Identify which cell holds the provided text, then report its [x, y] central coordinate. 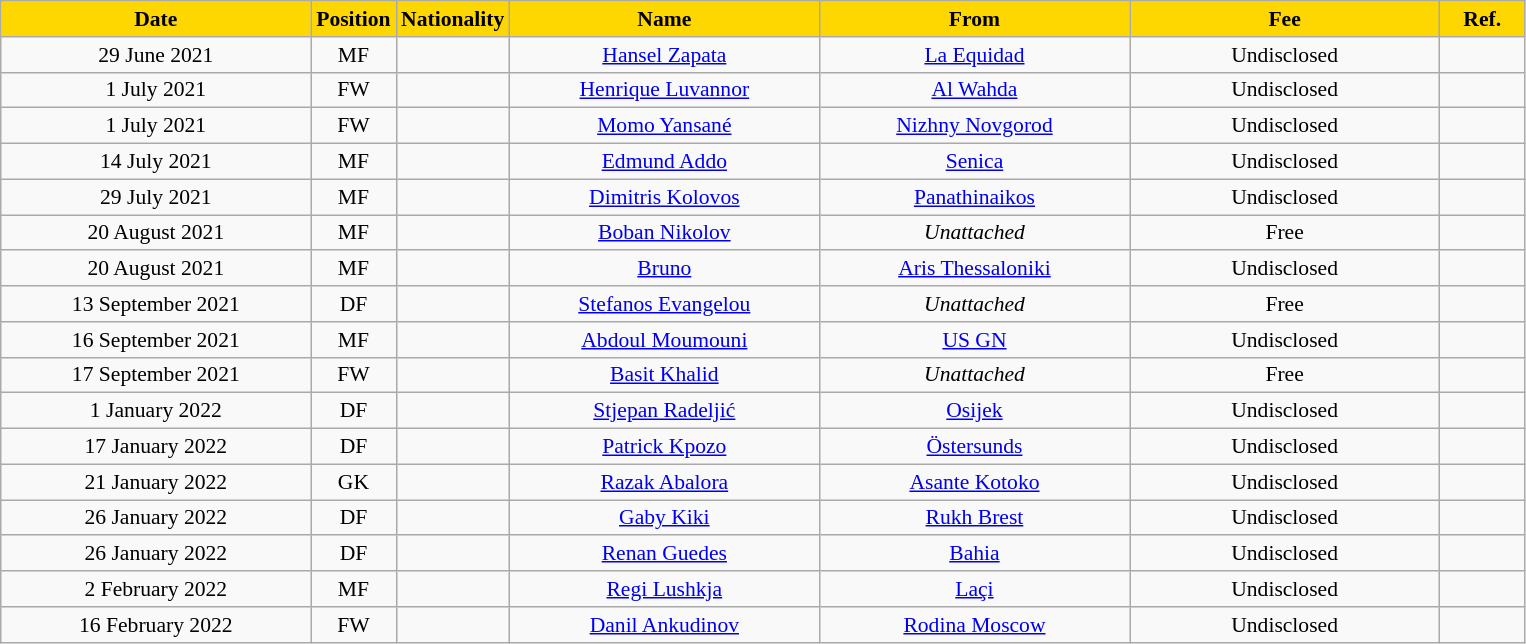
29 July 2021 [156, 197]
21 January 2022 [156, 482]
Basit Khalid [664, 375]
Ref. [1482, 19]
Henrique Luvannor [664, 90]
Abdoul Moumouni [664, 340]
Rukh Brest [974, 518]
Dimitris Kolovos [664, 197]
Stefanos Evangelou [664, 304]
17 September 2021 [156, 375]
Panathinaikos [974, 197]
Nationality [452, 19]
La Equidad [974, 55]
Fee [1285, 19]
Al Wahda [974, 90]
Patrick Kpozo [664, 447]
Nizhny Novgorod [974, 126]
Momo Yansané [664, 126]
16 February 2022 [156, 625]
From [974, 19]
Östersunds [974, 447]
14 July 2021 [156, 162]
2 February 2022 [156, 589]
Rodina Moscow [974, 625]
US GN [974, 340]
Position [354, 19]
Renan Guedes [664, 554]
16 September 2021 [156, 340]
Date [156, 19]
Boban Nikolov [664, 233]
Stjepan Radeljić [664, 411]
Bruno [664, 269]
Danil Ankudinov [664, 625]
Laçi [974, 589]
Asante Kotoko [974, 482]
17 January 2022 [156, 447]
13 September 2021 [156, 304]
GK [354, 482]
1 January 2022 [156, 411]
Name [664, 19]
Senica [974, 162]
Gaby Kiki [664, 518]
Edmund Addo [664, 162]
Hansel Zapata [664, 55]
Aris Thessaloniki [974, 269]
Regi Lushkja [664, 589]
Razak Abalora [664, 482]
Bahia [974, 554]
29 June 2021 [156, 55]
Osijek [974, 411]
